Locate the cell with the specified text and output its [x, y] center coordinate. 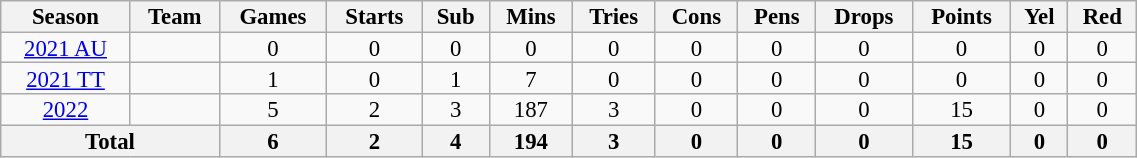
5 [273, 110]
6 [273, 140]
Pens [777, 16]
Games [273, 16]
Cons [696, 16]
Tries [613, 16]
Points [962, 16]
194 [530, 140]
187 [530, 110]
2022 [66, 110]
Starts [374, 16]
2021 TT [66, 78]
2021 AU [66, 48]
Team [174, 16]
Drops [864, 16]
Sub [456, 16]
7 [530, 78]
Total [110, 140]
Season [66, 16]
Yel [1040, 16]
Mins [530, 16]
4 [456, 140]
Red [1102, 16]
